Identify which cell holds the provided text, then report its (x, y) central coordinate. 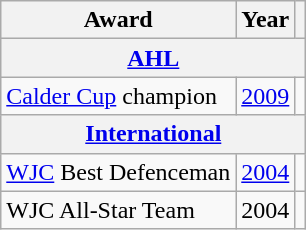
WJC Best Defenceman (118, 172)
WJC All-Star Team (118, 210)
AHL (154, 58)
Year (266, 20)
Calder Cup champion (118, 96)
2009 (266, 96)
International (154, 134)
Award (118, 20)
